Identify which cell holds the provided text, then report its (X, Y) central coordinate. 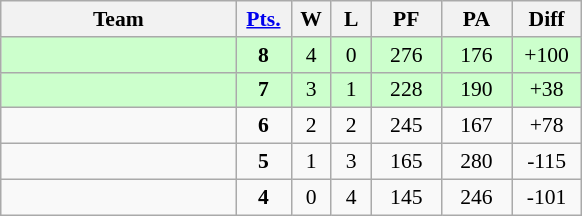
8 (264, 55)
+100 (547, 55)
Team (118, 19)
276 (406, 55)
7 (264, 90)
PF (406, 19)
5 (264, 162)
245 (406, 126)
L (351, 19)
+38 (547, 90)
-101 (547, 197)
Pts. (264, 19)
145 (406, 197)
165 (406, 162)
W (311, 19)
6 (264, 126)
-115 (547, 162)
190 (476, 90)
+78 (547, 126)
228 (406, 90)
176 (476, 55)
246 (476, 197)
167 (476, 126)
PA (476, 19)
Diff (547, 19)
280 (476, 162)
